Determine the (X, Y) coordinate at the center of the cell enclosing the given text.  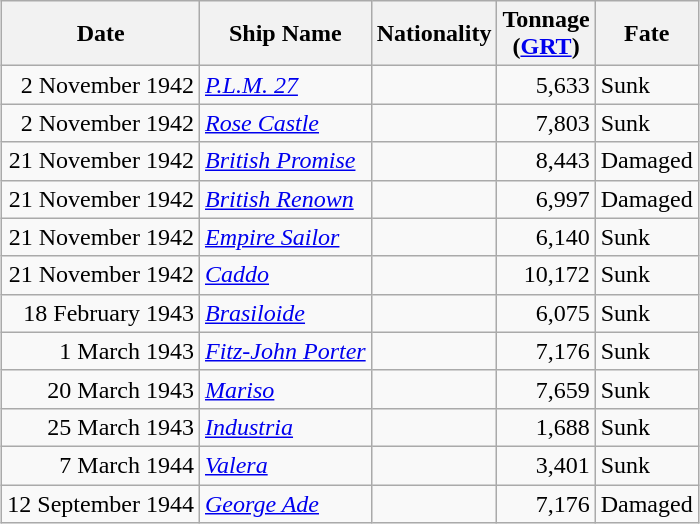
British Promise (285, 161)
Valera (285, 465)
7,659 (546, 389)
Ship Name (285, 34)
Tonnage(GRT) (546, 34)
1 March 1943 (101, 351)
Fate (646, 34)
Brasiloide (285, 313)
Caddo (285, 275)
P.L.M. 27 (285, 85)
5,633 (546, 85)
Date (101, 34)
6,075 (546, 313)
Fitz-John Porter (285, 351)
7 March 1944 (101, 465)
Industria (285, 427)
12 September 1944 (101, 503)
6,140 (546, 237)
Empire Sailor (285, 237)
20 March 1943 (101, 389)
18 February 1943 (101, 313)
George Ade (285, 503)
1,688 (546, 427)
8,443 (546, 161)
Nationality (434, 34)
Rose Castle (285, 123)
6,997 (546, 199)
British Renown (285, 199)
25 March 1943 (101, 427)
7,803 (546, 123)
Mariso (285, 389)
10,172 (546, 275)
3,401 (546, 465)
